Return (x, y) of the center of cell containing provided text 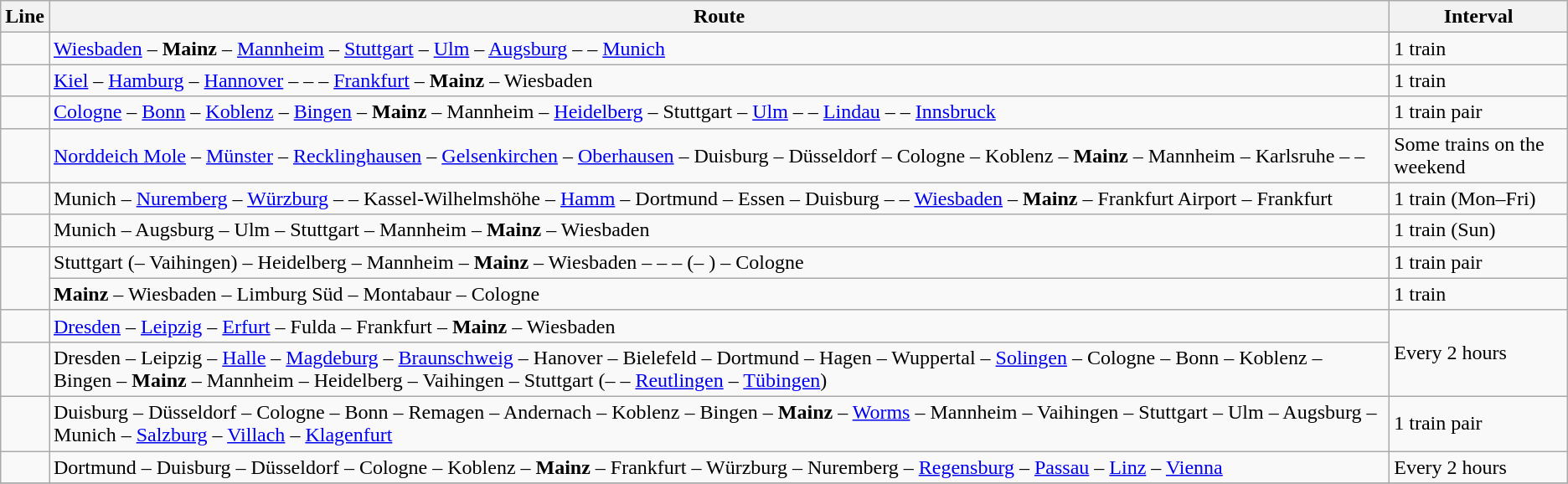
Interval (1479, 17)
Munich – Nuremberg – Würzburg – – Kassel-Wilhelmshöhe – Hamm – Dortmund – Essen – Duisburg – – Wiesbaden – Mainz – Frankfurt Airport – Frankfurt (719, 198)
Mainz – Wiesbaden – Limburg Süd – Montabaur – Cologne (719, 294)
Line (25, 17)
Dresden – Leipzig – Erfurt – Fulda – Frankfurt – Mainz – Wiesbaden (719, 326)
Dortmund – Duisburg – Düsseldorf – Cologne – Koblenz – Mainz – Frankfurt – Würzburg – Nuremberg – Regensburg – Passau – Linz – Vienna (719, 466)
Route (719, 17)
1 train (Mon–Fri) (1479, 198)
Wiesbaden – Mainz – Mannheim – Stuttgart – Ulm – Augsburg – – Munich (719, 49)
Munich – Augsburg – Ulm – Stuttgart – Mannheim – Mainz – Wiesbaden (719, 230)
Stuttgart (– Vaihingen) – Heidelberg – Mannheim – Mainz – Wiesbaden – – – (– ) – Cologne (719, 262)
Cologne – Bonn – Koblenz – Bingen – Mainz – Mannheim – Heidelberg – Stuttgart – Ulm – – Lindau – – Innsbruck (719, 112)
1 train (Sun) (1479, 230)
Kiel – Hamburg – Hannover – – – Frankfurt – Mainz – Wiesbaden (719, 80)
Norddeich Mole – Münster – Recklinghausen – Gelsenkirchen – Oberhausen – Duisburg – Düsseldorf – Cologne – Koblenz – Mainz – Mannheim – Karlsruhe – – (719, 156)
Some trains on the weekend (1479, 156)
